Find where the given text appears and provide that cell's center as [x, y] coordinate. 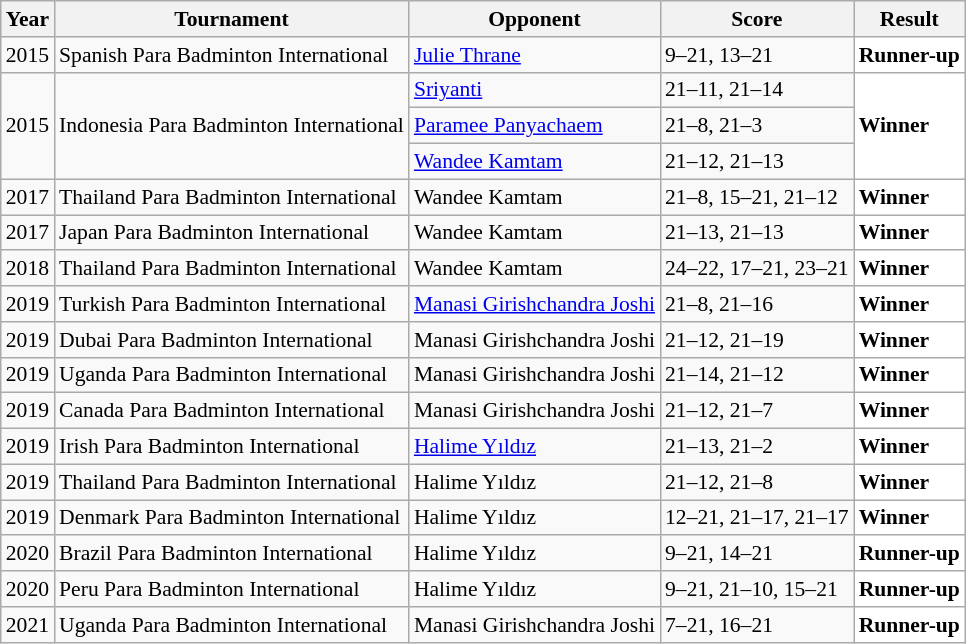
Indonesia Para Badminton International [232, 126]
9–21, 14–21 [757, 554]
Julie Thrane [534, 55]
7–21, 16–21 [757, 625]
21–13, 21–2 [757, 447]
21–12, 21–19 [757, 340]
Year [28, 19]
21–13, 21–13 [757, 233]
Result [910, 19]
21–12, 21–8 [757, 482]
Canada Para Badminton International [232, 411]
Turkish Para Badminton International [232, 304]
2018 [28, 269]
Denmark Para Badminton International [232, 518]
Spanish Para Badminton International [232, 55]
12–21, 21–17, 21–17 [757, 518]
21–8, 15–21, 21–12 [757, 197]
Brazil Para Badminton International [232, 554]
Paramee Panyachaem [534, 126]
9–21, 13–21 [757, 55]
24–22, 17–21, 23–21 [757, 269]
21–8, 21–16 [757, 304]
Peru Para Badminton International [232, 589]
Tournament [232, 19]
2021 [28, 625]
21–14, 21–12 [757, 375]
21–12, 21–13 [757, 162]
Opponent [534, 19]
21–11, 21–14 [757, 90]
9–21, 21–10, 15–21 [757, 589]
21–8, 21–3 [757, 126]
Sriyanti [534, 90]
Japan Para Badminton International [232, 233]
Dubai Para Badminton International [232, 340]
Irish Para Badminton International [232, 447]
Score [757, 19]
21–12, 21–7 [757, 411]
